Search for the cell housing the specified text and yield its (x, y) center coordinate. 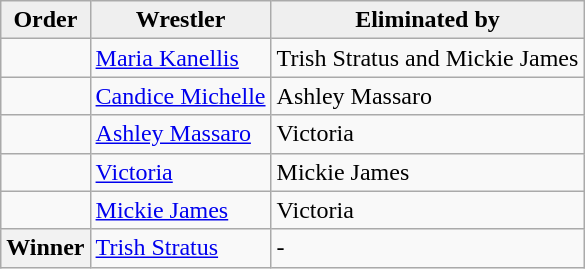
Candice Michelle (180, 96)
Order (46, 20)
Trish Stratus (180, 248)
Wrestler (180, 20)
- (428, 248)
Maria Kanellis (180, 58)
Winner (46, 248)
Trish Stratus and Mickie James (428, 58)
Eliminated by (428, 20)
